Provide the (x, y) coordinate of the cell's center where the given text is located.  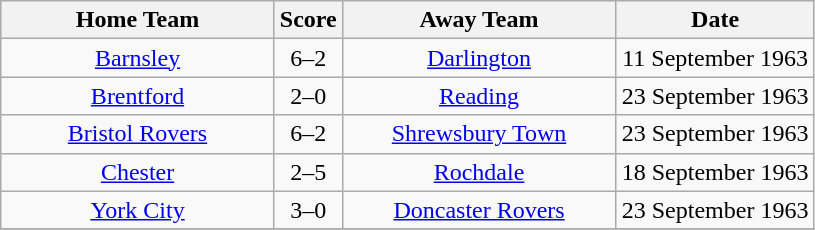
2–5 (308, 172)
Rochdale (479, 172)
Date (716, 20)
Home Team (138, 20)
Barnsley (138, 58)
York City (138, 210)
2–0 (308, 96)
11 September 1963 (716, 58)
3–0 (308, 210)
Score (308, 20)
18 September 1963 (716, 172)
Brentford (138, 96)
Reading (479, 96)
Away Team (479, 20)
Darlington (479, 58)
Shrewsbury Town (479, 134)
Doncaster Rovers (479, 210)
Chester (138, 172)
Bristol Rovers (138, 134)
